For the text-containing cell, return its midpoint in (x, y) coordinate format. 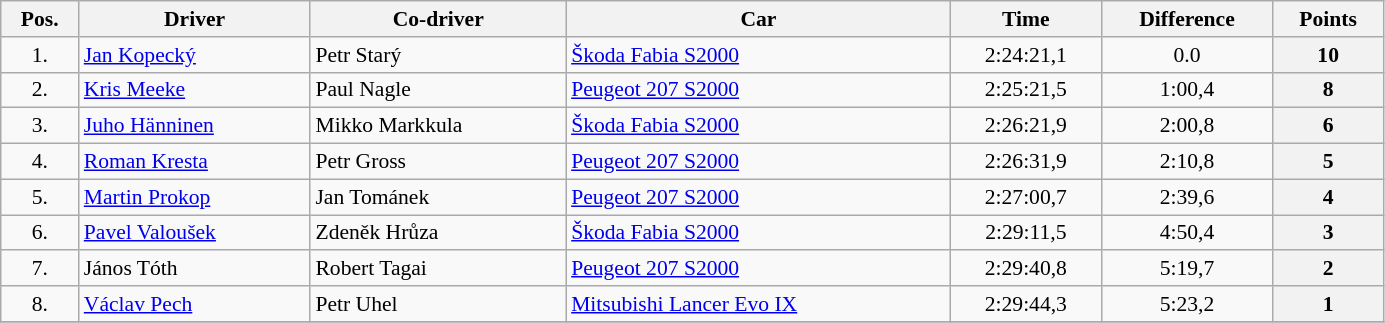
2:25:21,5 (1026, 90)
Car (758, 19)
2:26:31,9 (1026, 162)
1 (1328, 304)
6. (40, 233)
4. (40, 162)
Petr Gross (438, 162)
Kris Meeke (195, 90)
4 (1328, 197)
Mikko Markkula (438, 126)
Pavel Valoušek (195, 233)
3. (40, 126)
Points (1328, 19)
Co-driver (438, 19)
5 (1328, 162)
Robert Tagai (438, 269)
Petr Starý (438, 55)
Jan Tománek (438, 197)
Mitsubishi Lancer Evo IX (758, 304)
Time (1026, 19)
Martin Prokop (195, 197)
Zdeněk Hrůza (438, 233)
2. (40, 90)
8 (1328, 90)
1. (40, 55)
2:10,8 (1187, 162)
Roman Kresta (195, 162)
Driver (195, 19)
5:19,7 (1187, 269)
Juho Hänninen (195, 126)
6 (1328, 126)
1:00,4 (1187, 90)
5:23,2 (1187, 304)
4:50,4 (1187, 233)
Petr Uhel (438, 304)
10 (1328, 55)
2:29:44,3 (1026, 304)
Pos. (40, 19)
7. (40, 269)
2:00,8 (1187, 126)
3 (1328, 233)
2:39,6 (1187, 197)
Jan Kopecký (195, 55)
5. (40, 197)
8. (40, 304)
2:24:21,1 (1026, 55)
Difference (1187, 19)
2:27:00,7 (1026, 197)
2:29:11,5 (1026, 233)
2 (1328, 269)
0.0 (1187, 55)
2:29:40,8 (1026, 269)
Václav Pech (195, 304)
2:26:21,9 (1026, 126)
János Tóth (195, 269)
Paul Nagle (438, 90)
